Return the [x, y] coordinate for the center point of the cell that contains the specified text.  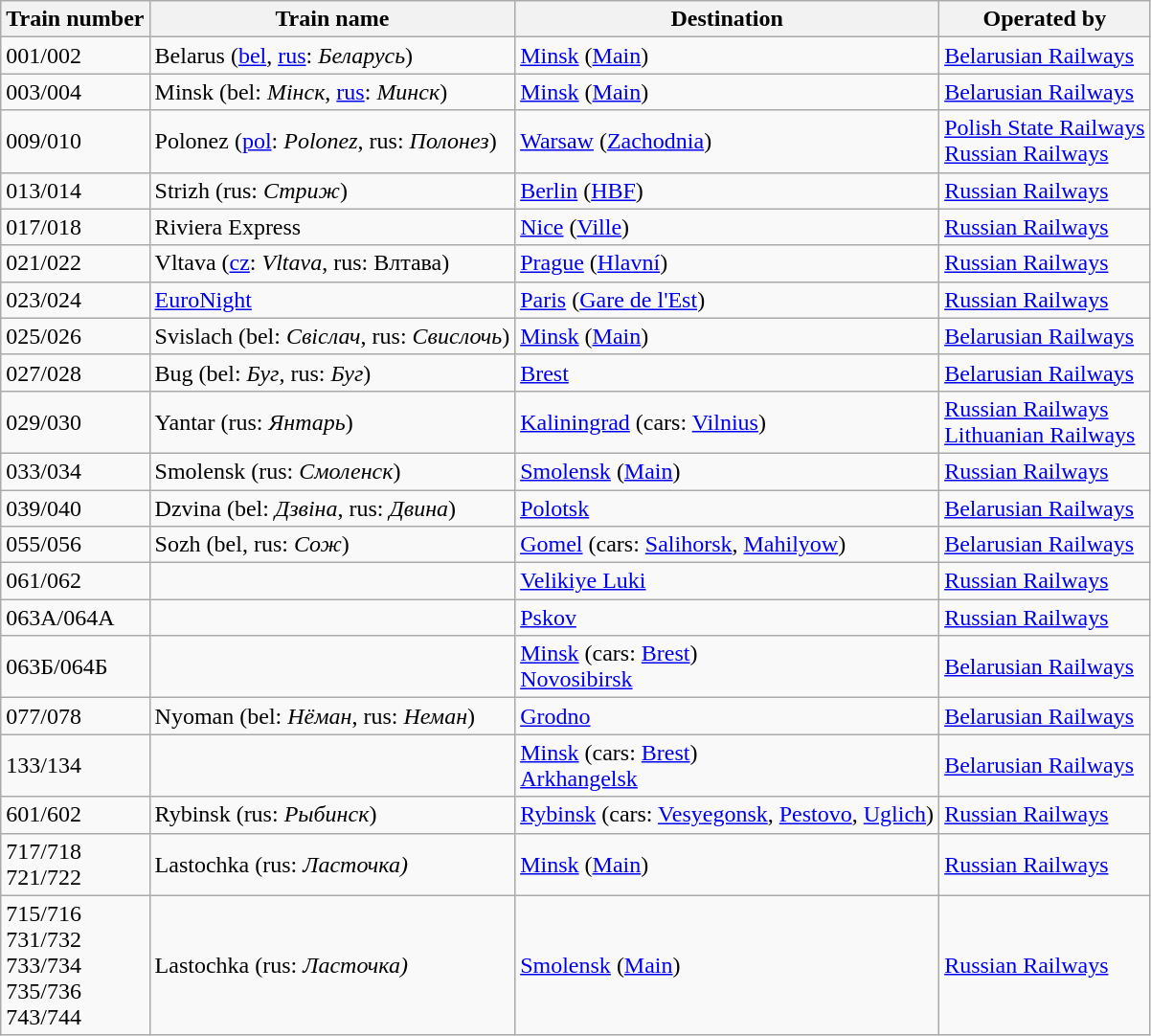
Strizh (rus: Стриж) [332, 191]
Train name [332, 19]
Operated by [1045, 19]
Polotsk [728, 508]
Nyoman (bel: Нёман, rus: Неман) [332, 716]
601/602 [75, 815]
013/014 [75, 191]
Yantar (rus: Янтарь) [332, 421]
Polish State Railways Russian Railways [1045, 142]
061/062 [75, 581]
Berlin (HBF) [728, 191]
Svislach (bel: Свіслач, rus: Свислочь) [332, 336]
EuroNight [332, 300]
Train number [75, 19]
Minsk (cars: Brest) Novosibirsk [728, 666]
027/028 [75, 372]
Prague (Hlavní) [728, 263]
029/030 [75, 421]
Warsaw (Zachodnia) [728, 142]
033/034 [75, 471]
Rybinsk (rus: Рыбинск) [332, 815]
Minsk (bel: Мінск, rus: Минск) [332, 92]
Riviera Express [332, 227]
063А/064А [75, 618]
Bug (bel: Буг, rus: Буг) [332, 372]
055/056 [75, 545]
715/716731/732733/734735/736743/744 [75, 965]
021/022 [75, 263]
009/010 [75, 142]
001/002 [75, 56]
Russian Railways Lithuanian Railways [1045, 421]
Kaliningrad (cars: Vilnius) [728, 421]
Velikiye Luki [728, 581]
717/718721/722 [75, 864]
Grodno [728, 716]
Pskov [728, 618]
Nice (Ville) [728, 227]
Rybinsk (cars: Vesyegonsk, Pestovo, Uglich) [728, 815]
Vltava (cz: Vltava, rus: Влтава) [332, 263]
003/004 [75, 92]
133/134 [75, 766]
063Б/064Б [75, 666]
Smolensk (rus: Смоленск) [332, 471]
Gomel (cars: Salihorsk, Mahilyow) [728, 545]
023/024 [75, 300]
Paris (Gare de l'Est) [728, 300]
025/026 [75, 336]
Brest [728, 372]
017/018 [75, 227]
Belarus (bel, rus: Беларусь) [332, 56]
077/078 [75, 716]
Dzvina (bel: Дзвіна, rus: Двина) [332, 508]
Polonez (pol: Polonez, rus: Полонез) [332, 142]
Sozh (bel, rus: Сож) [332, 545]
039/040 [75, 508]
Destination [728, 19]
Minsk (cars: Brest) Arkhangelsk [728, 766]
